For the text-containing cell, return its midpoint in [x, y] coordinate format. 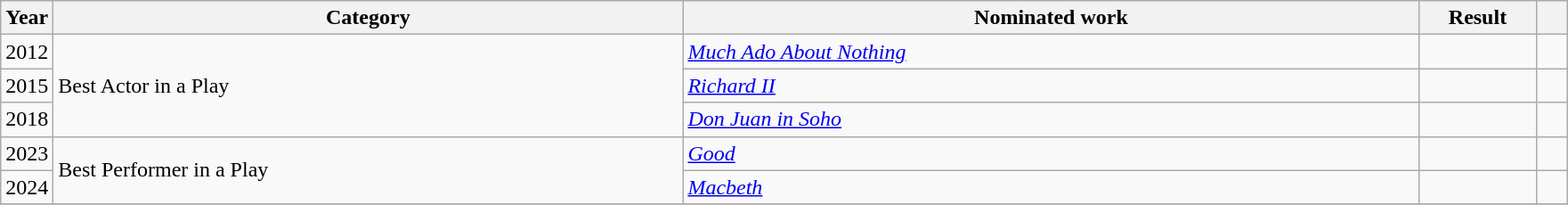
Category [369, 18]
Year [27, 18]
2018 [27, 119]
Macbeth [1051, 187]
Nominated work [1051, 18]
2012 [27, 52]
2015 [27, 86]
Don Juan in Soho [1051, 119]
2024 [27, 187]
Much Ado About Nothing [1051, 52]
Result [1478, 18]
Richard II [1051, 86]
Good [1051, 153]
2023 [27, 153]
Best Actor in a Play [369, 86]
Best Performer in a Play [369, 170]
